Return the (x, y) coordinate for the center point of the cell that contains the specified text.  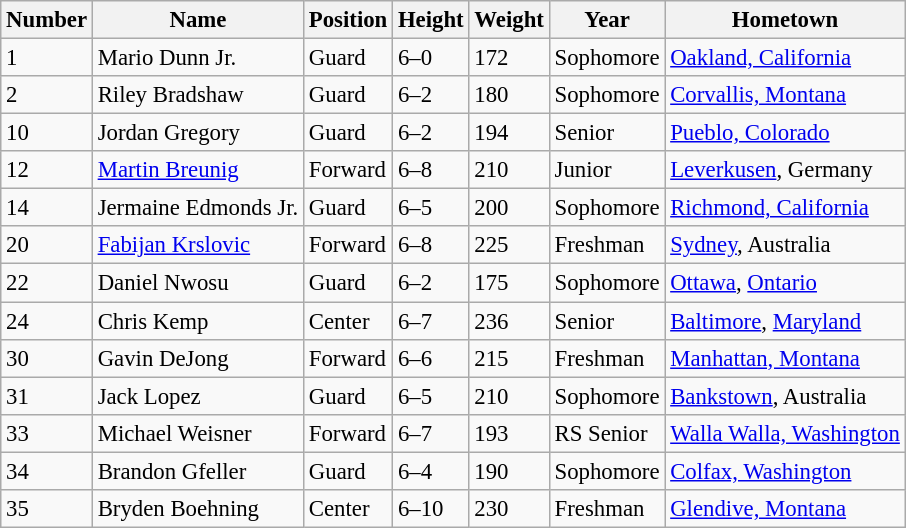
20 (47, 245)
Colfax, Washington (785, 471)
Richmond, California (785, 208)
2 (47, 95)
Fabijan Krslovic (198, 245)
Brandon Gfeller (198, 471)
Baltimore, Maryland (785, 321)
33 (47, 433)
172 (509, 58)
Name (198, 20)
6–6 (431, 358)
Walla Walla, Washington (785, 433)
Weight (509, 20)
Pueblo, Colorado (785, 133)
30 (47, 358)
Year (607, 20)
Manhattan, Montana (785, 358)
193 (509, 433)
24 (47, 321)
6–0 (431, 58)
Riley Bradshaw (198, 95)
Bankstown, Australia (785, 396)
190 (509, 471)
22 (47, 283)
10 (47, 133)
35 (47, 509)
225 (509, 245)
Mario Dunn Jr. (198, 58)
14 (47, 208)
Daniel Nwosu (198, 283)
Jack Lopez (198, 396)
Corvallis, Montana (785, 95)
Glendive, Montana (785, 509)
Ottawa, Ontario (785, 283)
194 (509, 133)
1 (47, 58)
Position (348, 20)
180 (509, 95)
6–4 (431, 471)
12 (47, 170)
Chris Kemp (198, 321)
215 (509, 358)
Jordan Gregory (198, 133)
RS Senior (607, 433)
200 (509, 208)
175 (509, 283)
230 (509, 509)
31 (47, 396)
Sydney, Australia (785, 245)
Gavin DeJong (198, 358)
Hometown (785, 20)
236 (509, 321)
Number (47, 20)
Leverkusen, Germany (785, 170)
Michael Weisner (198, 433)
Bryden Boehning (198, 509)
34 (47, 471)
Martin Breunig (198, 170)
Jermaine Edmonds Jr. (198, 208)
Oakland, California (785, 58)
6–10 (431, 509)
Junior (607, 170)
Height (431, 20)
